For the text-containing cell, return its midpoint in [X, Y] coordinate format. 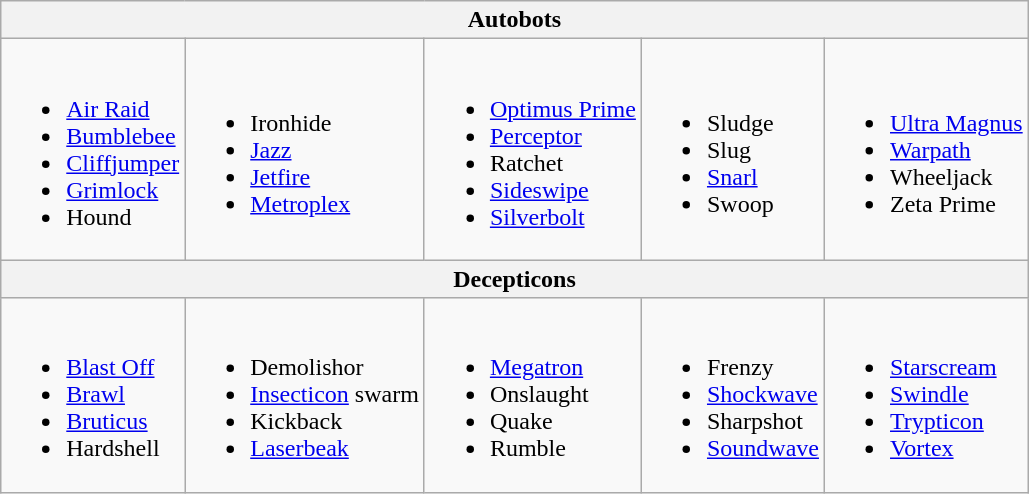
Ultra MagnusWarpathWheeljackZeta Prime [926, 150]
SludgeSlugSnarlSwoop [732, 150]
MegatronOnslaughtQuakeRumble [532, 395]
DemolishorInsecticon swarmKickbackLaserbeak [305, 395]
StarscreamSwindleTrypticonVortex [926, 395]
Optimus PrimePerceptorRatchetSideswipeSilverbolt [532, 150]
Air RaidBumblebeeCliffjumperGrimlockHound [93, 150]
Blast OffBrawlBruticusHardshell [93, 395]
Autobots [514, 20]
Decepticons [514, 279]
FrenzyShockwaveSharpshotSoundwave [732, 395]
IronhideJazzJetfireMetroplex [305, 150]
